Return the (X, Y) coordinate for the center point of the cell that contains the specified text.  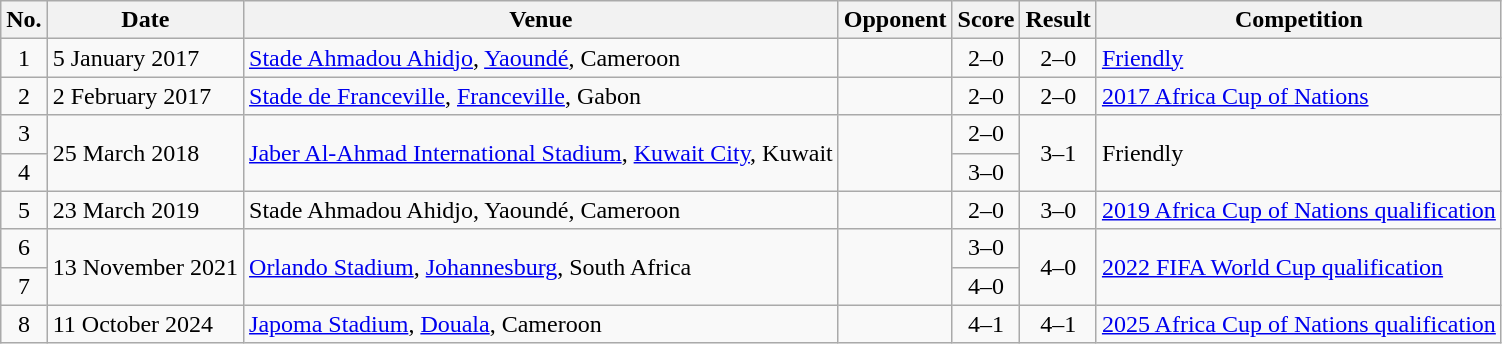
Venue (542, 20)
3 (24, 134)
4 (24, 172)
5 January 2017 (145, 58)
2 (24, 96)
13 November 2021 (145, 267)
2017 Africa Cup of Nations (1298, 96)
2022 FIFA World Cup qualification (1298, 267)
Japoma Stadium, Douala, Cameroon (542, 324)
Date (145, 20)
Jaber Al-Ahmad International Stadium, Kuwait City, Kuwait (542, 153)
1 (24, 58)
Orlando Stadium, Johannesburg, South Africa (542, 267)
23 March 2019 (145, 210)
6 (24, 248)
7 (24, 286)
Score (986, 20)
Opponent (895, 20)
Result (1058, 20)
2025 Africa Cup of Nations qualification (1298, 324)
No. (24, 20)
11 October 2024 (145, 324)
25 March 2018 (145, 153)
Competition (1298, 20)
3–1 (1058, 153)
5 (24, 210)
2019 Africa Cup of Nations qualification (1298, 210)
2 February 2017 (145, 96)
8 (24, 324)
Stade de Franceville, Franceville, Gabon (542, 96)
